Find where the given text appears and provide that cell's center as [x, y] coordinate. 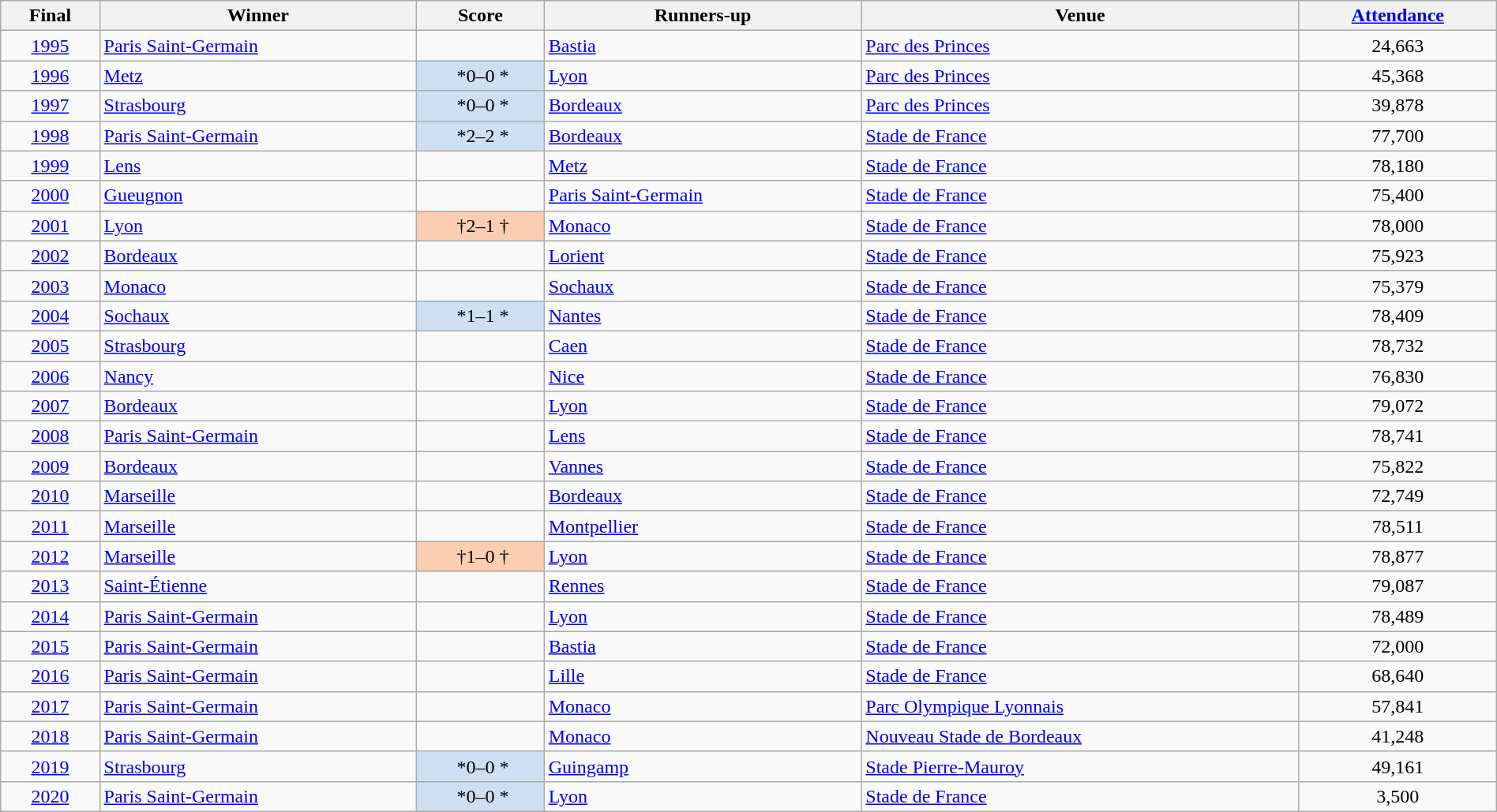
75,379 [1398, 286]
72,749 [1398, 496]
Nancy [258, 376]
2003 [51, 286]
77,700 [1398, 136]
Parc Olympique Lyonnais [1080, 706]
Nouveau Stade de Bordeaux [1080, 736]
2010 [51, 496]
68,640 [1398, 676]
2006 [51, 376]
†2–1 † [481, 226]
2001 [51, 226]
Saint-Étienne [258, 586]
Nantes [703, 316]
2012 [51, 556]
Guingamp [703, 766]
Runners-up [703, 16]
2016 [51, 676]
75,923 [1398, 256]
Stade Pierre-Mauroy [1080, 766]
2007 [51, 406]
49,161 [1398, 766]
Caen [703, 346]
3,500 [1398, 796]
75,400 [1398, 196]
Score [481, 16]
Nice [703, 376]
2018 [51, 736]
2004 [51, 316]
2008 [51, 436]
Montpellier [703, 526]
78,877 [1398, 556]
Venue [1080, 16]
57,841 [1398, 706]
Final [51, 16]
Winner [258, 16]
24,663 [1398, 46]
1998 [51, 136]
2020 [51, 796]
2002 [51, 256]
Lorient [703, 256]
78,180 [1398, 166]
41,248 [1398, 736]
1997 [51, 106]
78,511 [1398, 526]
78,732 [1398, 346]
75,822 [1398, 466]
39,878 [1398, 106]
79,087 [1398, 586]
Attendance [1398, 16]
78,000 [1398, 226]
Lille [703, 676]
1999 [51, 166]
Rennes [703, 586]
Gueugnon [258, 196]
2009 [51, 466]
2000 [51, 196]
76,830 [1398, 376]
45,368 [1398, 76]
†1–0 † [481, 556]
Vannes [703, 466]
2011 [51, 526]
*2–2 * [481, 136]
2005 [51, 346]
2017 [51, 706]
2015 [51, 646]
2014 [51, 616]
2019 [51, 766]
2013 [51, 586]
78,741 [1398, 436]
78,409 [1398, 316]
79,072 [1398, 406]
1996 [51, 76]
78,489 [1398, 616]
*1–1 * [481, 316]
72,000 [1398, 646]
1995 [51, 46]
